Return the [X, Y] coordinate for the center point of the cell that contains the specified text.  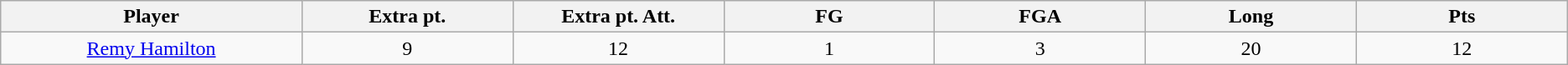
Extra pt. [407, 17]
1 [829, 48]
20 [1251, 48]
9 [407, 48]
Pts [1462, 17]
FG [829, 17]
FGA [1040, 17]
Player [152, 17]
Extra pt. Att. [618, 17]
Remy Hamilton [152, 48]
Long [1251, 17]
3 [1040, 48]
